Capture the cell that displays the provided text and extract its [x, y] central coordinate. 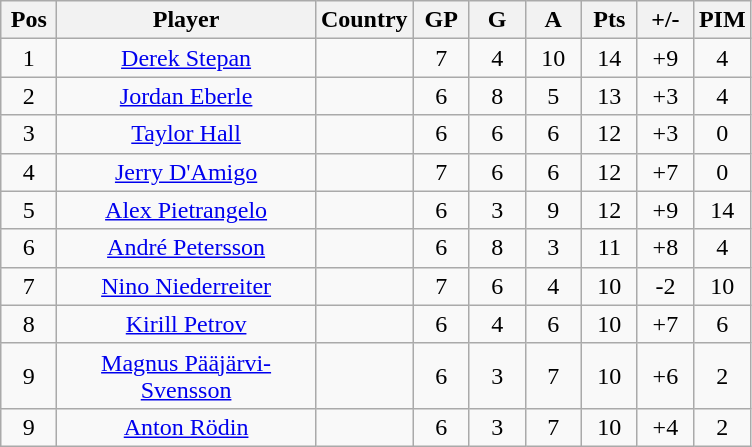
André Petersson [186, 248]
Alex Pietrangelo [186, 210]
Jerry D'Amigo [186, 172]
PIM [722, 20]
11 [609, 248]
A [553, 20]
Derek Stepan [186, 58]
GP [441, 20]
Magnus Pääjärvi-Svensson [186, 376]
Country [364, 20]
-2 [665, 286]
Nino Niederreiter [186, 286]
1 [29, 58]
Pts [609, 20]
+6 [665, 376]
+/- [665, 20]
Pos [29, 20]
13 [609, 96]
Jordan Eberle [186, 96]
+4 [665, 427]
+8 [665, 248]
Player [186, 20]
Anton Rödin [186, 427]
Taylor Hall [186, 134]
Kirill Petrov [186, 324]
G [497, 20]
